Return the (X, Y) coordinate for the center point of the cell that contains the specified text.  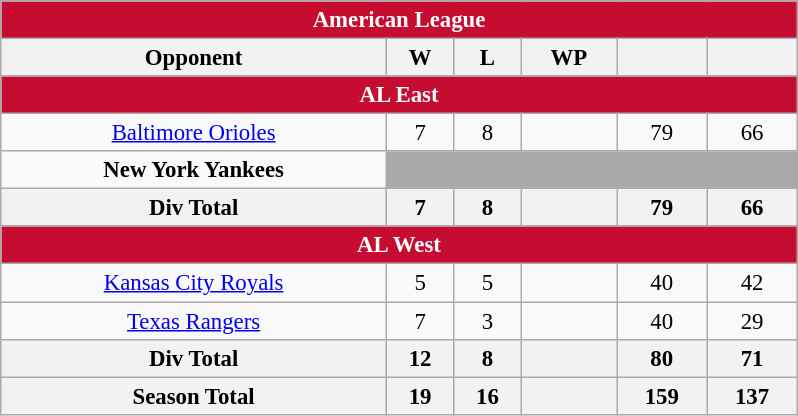
AL West (399, 245)
3 (488, 321)
29 (752, 321)
16 (488, 396)
12 (420, 358)
Season Total (194, 396)
Baltimore Orioles (194, 133)
159 (662, 396)
AL East (399, 95)
137 (752, 396)
42 (752, 283)
American League (399, 20)
WP (568, 58)
80 (662, 358)
71 (752, 358)
New York Yankees (194, 170)
L (488, 58)
W (420, 58)
Kansas City Royals (194, 283)
Texas Rangers (194, 321)
Opponent (194, 58)
19 (420, 396)
